Detect which cell encompasses the target text, then output its [x, y] center coordinate. 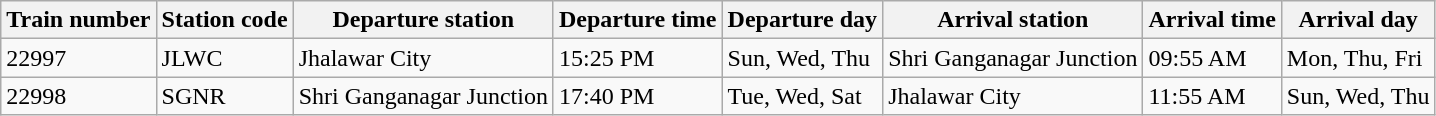
JLWC [224, 58]
09:55 AM [1212, 58]
Arrival time [1212, 20]
Departure station [423, 20]
11:55 AM [1212, 96]
Mon, Thu, Fri [1358, 58]
22998 [78, 96]
17:40 PM [638, 96]
Tue, Wed, Sat [802, 96]
22997 [78, 58]
Station code [224, 20]
Arrival day [1358, 20]
SGNR [224, 96]
Arrival station [1013, 20]
Train number [78, 20]
15:25 PM [638, 58]
Departure time [638, 20]
Departure day [802, 20]
